Find where the given text appears and provide that cell's center as [x, y] coordinate. 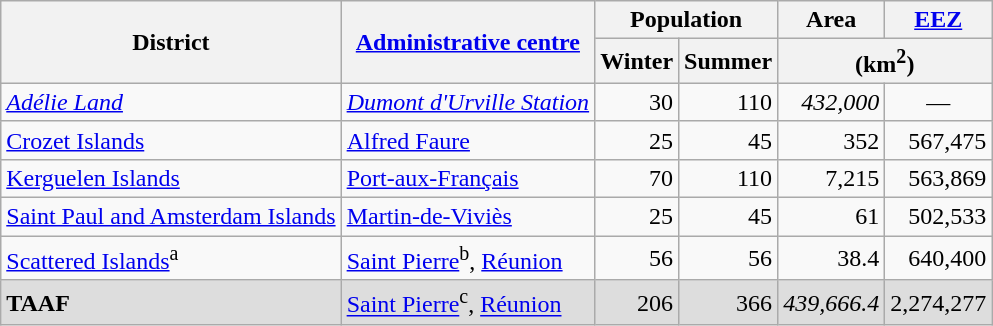
502,533 [938, 217]
Winter [637, 62]
70 [637, 178]
Saint Pierreb, Réunion [468, 258]
Martin-de-Viviès [468, 217]
7,215 [832, 178]
Adélie Land [171, 102]
Kerguelen Islands [171, 178]
61 [832, 217]
38.4 [832, 258]
366 [728, 302]
439,666.4 [832, 302]
2,274,277 [938, 302]
EEZ [938, 20]
567,475 [938, 140]
Crozet Islands [171, 140]
206 [637, 302]
— [938, 102]
TAAF [171, 302]
Saint Pierrec, Réunion [468, 302]
Scattered Islandsa [171, 258]
30 [637, 102]
Area [832, 20]
Saint Paul and Amsterdam Islands [171, 217]
Port-aux-Français [468, 178]
640,400 [938, 258]
District [171, 42]
Administrative centre [468, 42]
352 [832, 140]
432,000 [832, 102]
Population [686, 20]
563,869 [938, 178]
Dumont d'Urville Station [468, 102]
Alfred Faure [468, 140]
(km2) [885, 62]
Summer [728, 62]
